Extract the [X, Y] coordinate from the center of the cell holding the provided text.  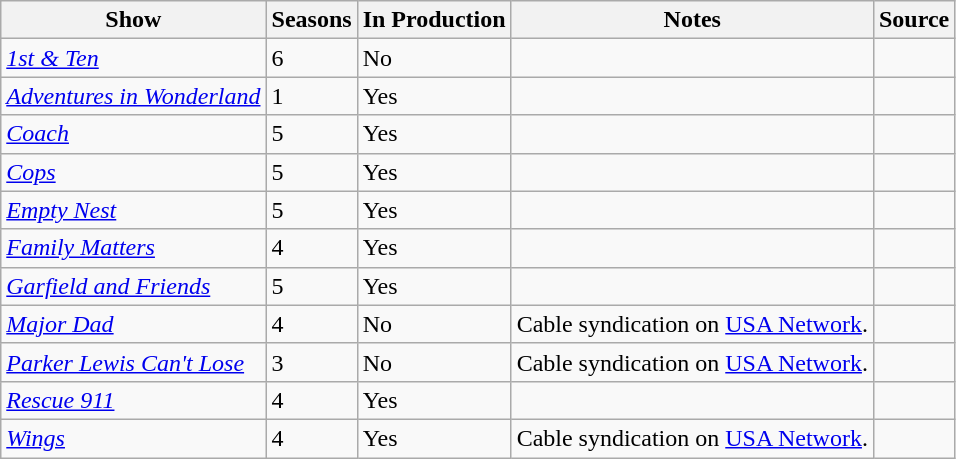
Coach [134, 134]
Major Dad [134, 324]
6 [312, 58]
1 [312, 96]
Rescue 911 [134, 400]
Adventures in Wonderland [134, 96]
In Production [434, 20]
Notes [692, 20]
Garfield and Friends [134, 286]
Seasons [312, 20]
Wings [134, 438]
Cops [134, 172]
Parker Lewis Can't Lose [134, 362]
Source [914, 20]
Empty Nest [134, 210]
3 [312, 362]
Family Matters [134, 248]
Show [134, 20]
1st & Ten [134, 58]
